Determine the (x, y) coordinate at the center of the cell enclosing the given text.  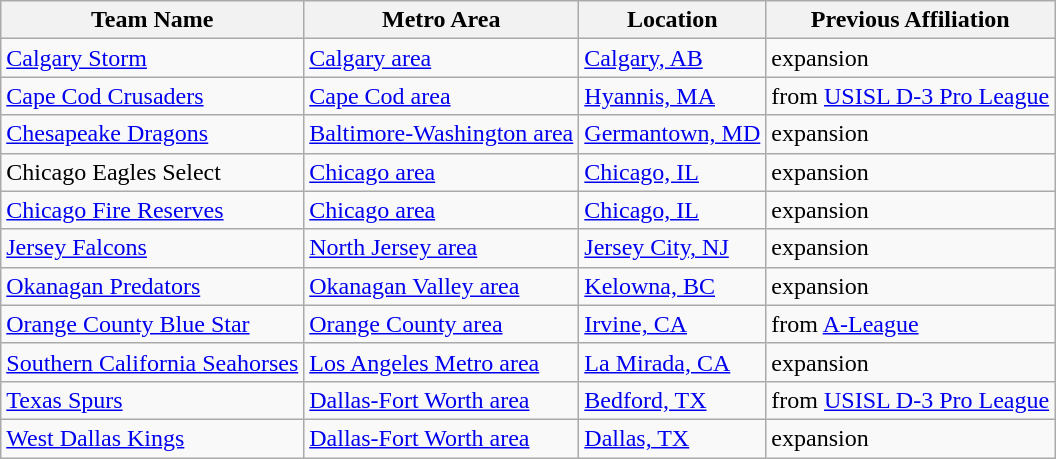
West Dallas Kings (152, 438)
North Jersey area (442, 248)
from A-League (910, 324)
Okanagan Valley area (442, 286)
Team Name (152, 20)
Irvine, CA (672, 324)
Cape Cod Crusaders (152, 96)
La Mirada, CA (672, 362)
Germantown, MD (672, 134)
Calgary, AB (672, 58)
Jersey Falcons (152, 248)
Bedford, TX (672, 400)
Calgary area (442, 58)
Orange County area (442, 324)
Orange County Blue Star (152, 324)
Chicago Eagles Select (152, 172)
Baltimore-Washington area (442, 134)
Jersey City, NJ (672, 248)
Kelowna, BC (672, 286)
Okanagan Predators (152, 286)
Location (672, 20)
Calgary Storm (152, 58)
Southern California Seahorses (152, 362)
Los Angeles Metro area (442, 362)
Cape Cod area (442, 96)
Previous Affiliation (910, 20)
Dallas, TX (672, 438)
Hyannis, MA (672, 96)
Texas Spurs (152, 400)
Chicago Fire Reserves (152, 210)
Chesapeake Dragons (152, 134)
Metro Area (442, 20)
